Identify which cell holds the provided text, then report its [X, Y] central coordinate. 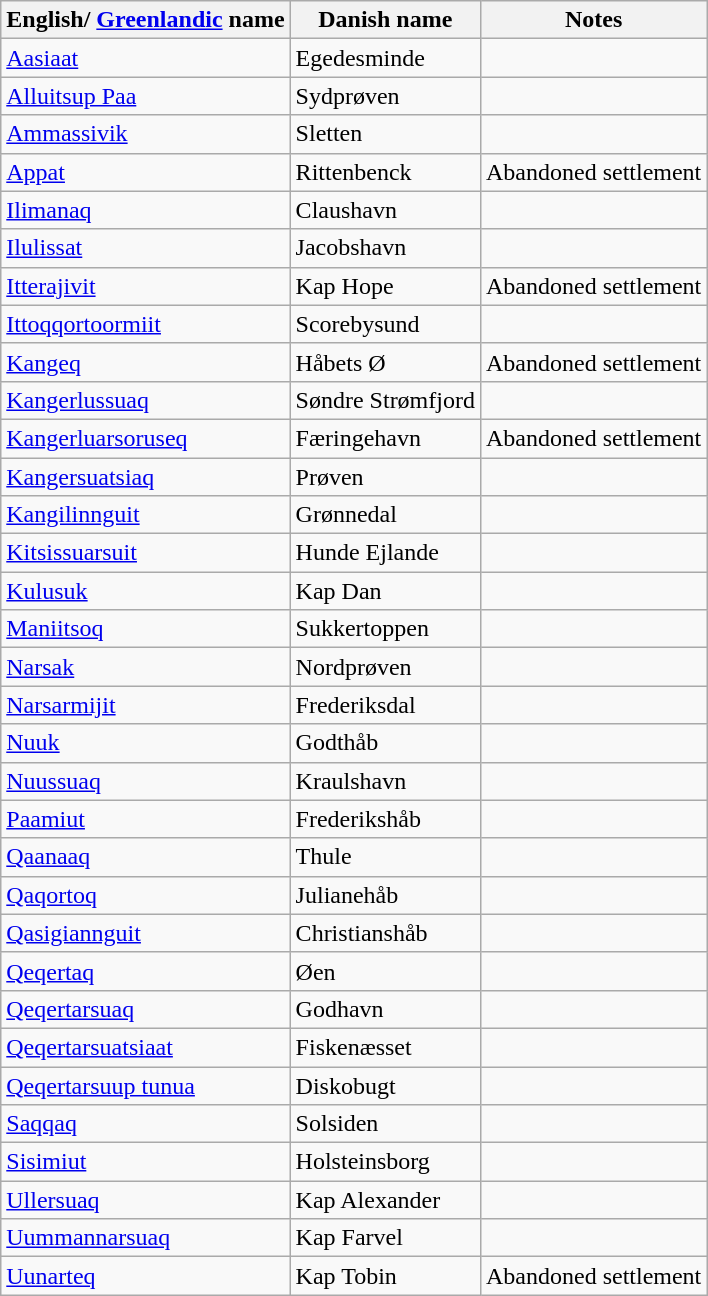
Appat [146, 172]
Kitsissuarsuit [146, 553]
Itterajivit [146, 286]
Notes [593, 20]
Godthåb [385, 743]
Egedesminde [385, 58]
Kangerluarsoruseq [146, 438]
Kap Tobin [385, 1276]
Prøven [385, 477]
Søndre Strømfjord [385, 400]
Claushavn [385, 210]
Paamiut [146, 819]
Maniitsoq [146, 629]
Uunarteq [146, 1276]
Thule [385, 857]
Narsarmijit [146, 705]
Sletten [385, 134]
Rittenbenck [385, 172]
Grønnedal [385, 515]
Jacobshavn [385, 248]
Qeqertarsuup tunua [146, 1085]
Nuussuaq [146, 781]
Julianehåb [385, 895]
Sisimiut [146, 1162]
Diskobugt [385, 1085]
Kangersuatsiaq [146, 477]
Ilimanaq [146, 210]
Danish name [385, 20]
Kap Alexander [385, 1200]
Kap Farvel [385, 1238]
Qeqertarsuatsiaat [146, 1047]
Uummannarsuaq [146, 1238]
Håbets Ø [385, 362]
Holsteinsborg [385, 1162]
Frederikshåb [385, 819]
Alluitsup Paa [146, 96]
Kap Dan [385, 591]
Kulusuk [146, 591]
Nordprøven [385, 667]
Frederiksdal [385, 705]
Qeqertaq [146, 971]
Ullersuaq [146, 1200]
Fiskenæsset [385, 1047]
Øen [385, 971]
Nuuk [146, 743]
Saqqaq [146, 1124]
Ilulissat [146, 248]
Christianshåb [385, 933]
Sydprøven [385, 96]
Solsiden [385, 1124]
Kraulshavn [385, 781]
Qaanaaq [146, 857]
Qasigiannguit [146, 933]
Kangeq [146, 362]
Qeqertarsuaq [146, 1009]
Narsak [146, 667]
Godhavn [385, 1009]
Kangilinnguit [146, 515]
English/ Greenlandic name [146, 20]
Scorebysund [385, 324]
Aasiaat [146, 58]
Ammassivik [146, 134]
Færingehavn [385, 438]
Kangerlussuaq [146, 400]
Ittoqqortoormiit [146, 324]
Hunde Ejlande [385, 553]
Qaqortoq [146, 895]
Kap Hope [385, 286]
Sukkertoppen [385, 629]
